Locate the cell with the specified text and output its (X, Y) center coordinate. 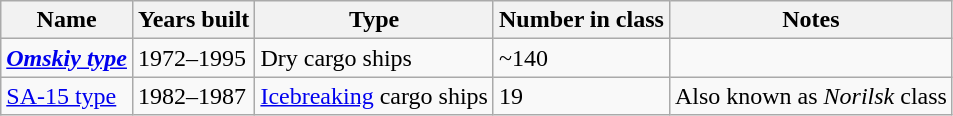
Number in class (581, 20)
1972–1995 (193, 58)
19 (581, 96)
~140 (581, 58)
Notes (810, 20)
1982–1987 (193, 96)
Icebreaking cargo ships (374, 96)
SA-15 type (67, 96)
Years built (193, 20)
Name (67, 20)
Omskiy type (67, 58)
Also known as Norilsk class (810, 96)
Type (374, 20)
Dry cargo ships (374, 58)
